Determine the [X, Y] coordinate at the center of the cell enclosing the given text.  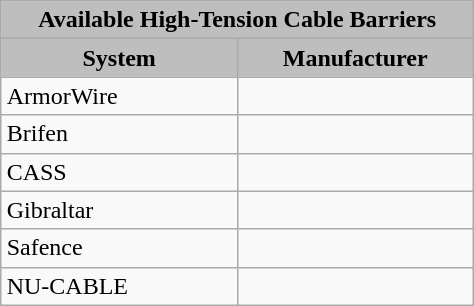
Brifen [119, 134]
ArmorWire [119, 96]
Manufacturer [355, 58]
Gibraltar [119, 210]
Safence [119, 248]
CASS [119, 172]
NU-CABLE [119, 286]
Available High-Tension Cable Barriers [237, 20]
System [119, 58]
